Search for the cell housing the specified text and yield its [x, y] center coordinate. 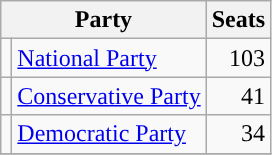
41 [238, 96]
National Party [109, 58]
Seats [238, 20]
Party [104, 20]
Democratic Party [109, 134]
34 [238, 134]
Conservative Party [109, 96]
103 [238, 58]
